Detect which cell encompasses the target text, then output its [X, Y] center coordinate. 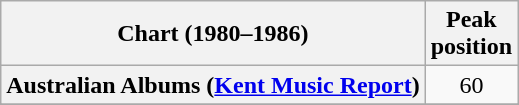
60 [471, 85]
Australian Albums (Kent Music Report) [213, 85]
Peakposition [471, 34]
Chart (1980–1986) [213, 34]
